Output the (X, Y) coordinate of the center of the cell containing the given text.  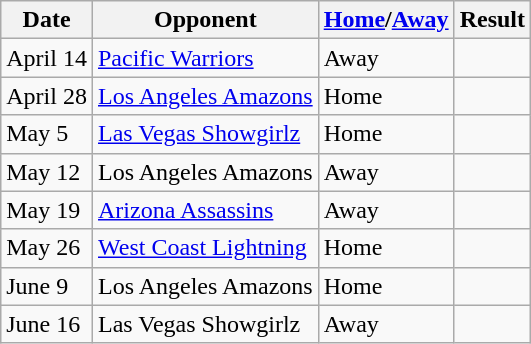
Arizona Assassins (205, 210)
May 26 (47, 248)
Opponent (205, 20)
June 16 (47, 324)
April 14 (47, 58)
Date (47, 20)
West Coast Lightning (205, 248)
May 12 (47, 172)
Home/Away (386, 20)
May 19 (47, 210)
May 5 (47, 134)
Result (492, 20)
April 28 (47, 96)
June 9 (47, 286)
Pacific Warriors (205, 58)
